Identify which cell holds the provided text, then report its (X, Y) central coordinate. 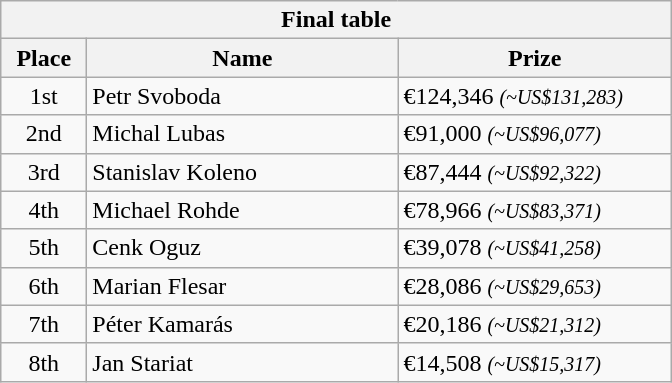
1st (44, 96)
3rd (44, 172)
6th (44, 286)
Jan Stariat (242, 362)
€14,508 (~US$15,317) (535, 362)
8th (44, 362)
Prize (535, 58)
7th (44, 324)
€28,086 (~US$29,653) (535, 286)
€87,444 (~US$92,322) (535, 172)
€78,966 (~US$83,371) (535, 210)
€20,186 (~US$21,312) (535, 324)
Name (242, 58)
Michal Lubas (242, 134)
€39,078 (~US$41,258) (535, 248)
Cenk Oguz (242, 248)
5th (44, 248)
€124,346 (~US$131,283) (535, 96)
€91,000 (~US$96,077) (535, 134)
Stanislav Koleno (242, 172)
Final table (336, 20)
Petr Svoboda (242, 96)
Michael Rohde (242, 210)
4th (44, 210)
2nd (44, 134)
Marian Flesar (242, 286)
Péter Kamarás (242, 324)
Place (44, 58)
